Scan for the cell matching the given text and deliver its (x, y) coordinate at center. 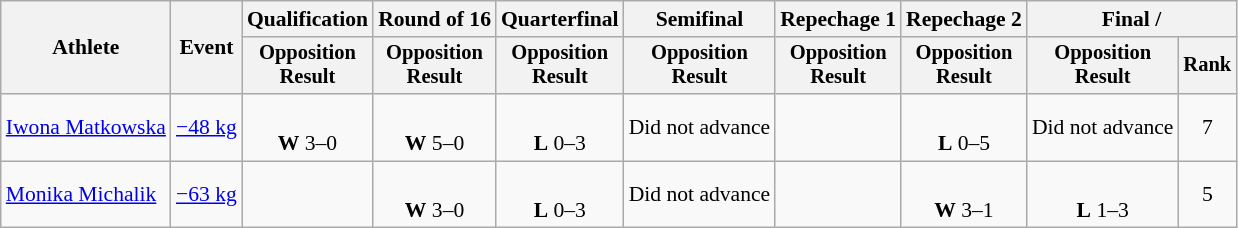
−63 kg (206, 194)
W 3–1 (964, 194)
Qualification (308, 19)
L 1–3 (1103, 194)
W 5–0 (434, 128)
Final / (1132, 19)
Repechage 1 (838, 19)
5 (1207, 194)
Round of 16 (434, 19)
7 (1207, 128)
Semifinal (700, 19)
Quarterfinal (560, 19)
Rank (1207, 66)
Iwona Matkowska (86, 128)
Monika Michalik (86, 194)
Event (206, 48)
Repechage 2 (964, 19)
Athlete (86, 48)
−48 kg (206, 128)
L 0–5 (964, 128)
